Identify which cell holds the provided text, then report its [x, y] central coordinate. 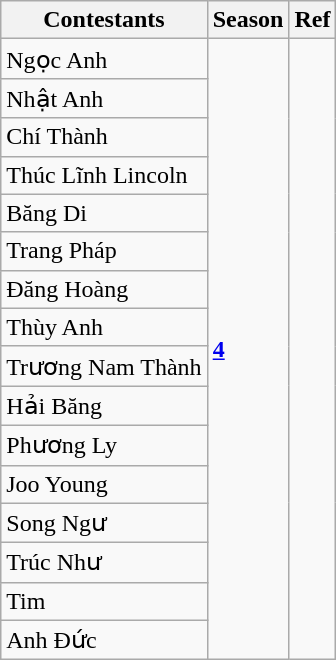
Trang Pháp [104, 251]
Đăng Hoàng [104, 289]
Hải Băng [104, 406]
Season [248, 20]
Trúc Như [104, 563]
Thúc Lĩnh Lincoln [104, 175]
Trương Nam Thành [104, 366]
Tim [104, 601]
Ref [312, 20]
Song Ngư [104, 523]
Contestants [104, 20]
Anh Đức [104, 640]
Ngọc Anh [104, 59]
4 [248, 350]
Chí Thành [104, 137]
Nhật Anh [104, 98]
Phương Ly [104, 445]
Băng Di [104, 213]
Thùy Anh [104, 327]
Joo Young [104, 484]
